Provide the (x, y) coordinate of the cell's center where the given text is located.  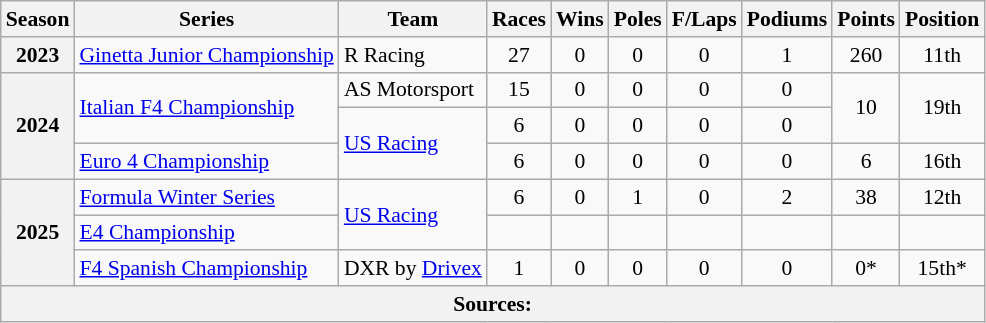
10 (866, 108)
27 (519, 55)
2 (788, 197)
15th* (942, 269)
2023 (38, 55)
Poles (638, 19)
Races (519, 19)
E4 Championship (206, 233)
Season (38, 19)
R Racing (413, 55)
Position (942, 19)
38 (866, 197)
Podiums (788, 19)
19th (942, 108)
F4 Spanish Championship (206, 269)
Formula Winter Series (206, 197)
Euro 4 Championship (206, 162)
Wins (580, 19)
16th (942, 162)
Team (413, 19)
0* (866, 269)
260 (866, 55)
Points (866, 19)
Ginetta Junior Championship (206, 55)
15 (519, 90)
F/Laps (704, 19)
2024 (38, 126)
Series (206, 19)
DXR by Drivex (413, 269)
12th (942, 197)
AS Motorsport (413, 90)
Sources: (493, 304)
Italian F4 Championship (206, 108)
11th (942, 55)
2025 (38, 232)
